Provide the (x, y) coordinate of the cell's center where the given text is located.  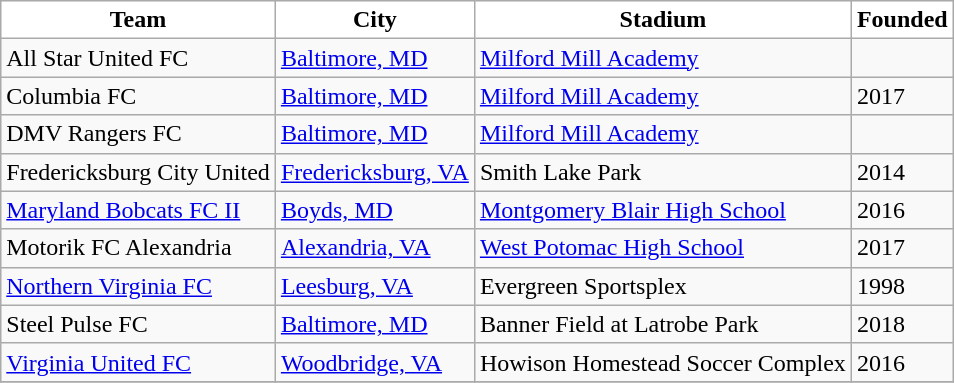
All Star United FC (138, 58)
Alexandria, VA (374, 248)
Virginia United FC (138, 362)
West Potomac High School (662, 248)
Boyds, MD (374, 210)
Steel Pulse FC (138, 324)
Maryland Bobcats FC II (138, 210)
2014 (902, 172)
Fredericksburg, VA (374, 172)
1998 (902, 286)
City (374, 20)
Columbia FC (138, 96)
Team (138, 20)
DMV Rangers FC (138, 134)
Motorik FC Alexandria (138, 248)
Banner Field at Latrobe Park (662, 324)
2018 (902, 324)
Fredericksburg City United (138, 172)
Northern Virginia FC (138, 286)
Montgomery Blair High School (662, 210)
Howison Homestead Soccer Complex (662, 362)
Founded (902, 20)
Woodbridge, VA (374, 362)
Smith Lake Park (662, 172)
Leesburg, VA (374, 286)
Evergreen Sportsplex (662, 286)
Stadium (662, 20)
